Detect which cell encompasses the target text, then output its [X, Y] center coordinate. 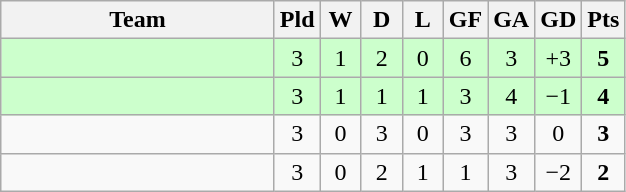
6 [465, 58]
W [340, 20]
+3 [558, 58]
−1 [558, 96]
Team [138, 20]
Pts [604, 20]
L [422, 20]
5 [604, 58]
Pld [297, 20]
GF [465, 20]
GA [512, 20]
D [382, 20]
GD [558, 20]
−2 [558, 172]
